Extract the [x, y] coordinate from the center of the cell holding the provided text.  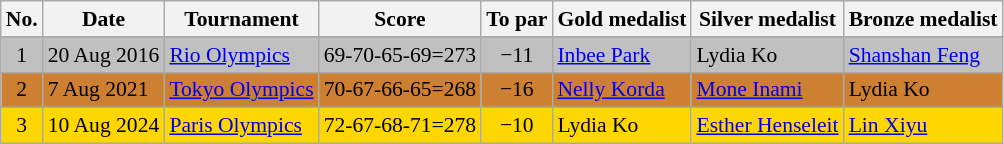
70-67-66-65=268 [400, 90]
Score [400, 19]
−10 [516, 126]
20 Aug 2016 [104, 55]
Lin Xiyu [924, 126]
Shanshan Feng [924, 55]
Paris Olympics [241, 126]
1 [22, 55]
Tokyo Olympics [241, 90]
Mone Inami [767, 90]
72-67-68-71=278 [400, 126]
Bronze medalist [924, 19]
7 Aug 2021 [104, 90]
Inbee Park [622, 55]
No. [22, 19]
Silver medalist [767, 19]
Tournament [241, 19]
−16 [516, 90]
Date [104, 19]
Gold medalist [622, 19]
3 [22, 126]
Rio Olympics [241, 55]
10 Aug 2024 [104, 126]
−11 [516, 55]
69-70-65-69=273 [400, 55]
2 [22, 90]
Esther Henseleit [767, 126]
Nelly Korda [622, 90]
To par [516, 19]
